From the cell containing the given text, extract its center point as (X, Y) coordinate. 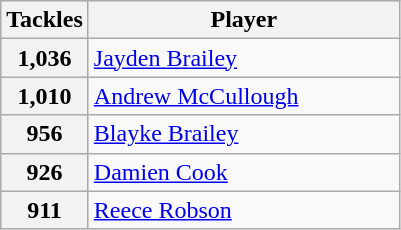
911 (45, 210)
1,036 (45, 58)
Jayden Brailey (244, 58)
Tackles (45, 20)
Damien Cook (244, 172)
Reece Robson (244, 210)
Player (244, 20)
Andrew McCullough (244, 96)
Blayke Brailey (244, 134)
1,010 (45, 96)
956 (45, 134)
926 (45, 172)
